Scan for the cell matching the given text and deliver its [X, Y] coordinate at center. 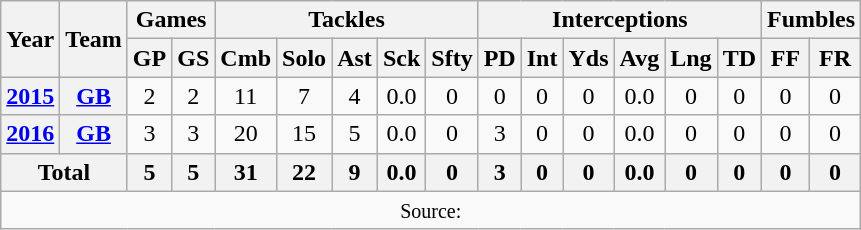
Games [170, 20]
7 [304, 96]
Sfty [452, 58]
FR [834, 58]
GP [149, 58]
Source: [431, 210]
15 [304, 134]
2016 [30, 134]
FF [786, 58]
31 [246, 172]
TD [739, 58]
9 [355, 172]
Total [64, 172]
PD [500, 58]
Sck [401, 58]
Year [30, 39]
11 [246, 96]
4 [355, 96]
Lng [691, 58]
22 [304, 172]
Cmb [246, 58]
Tackles [346, 20]
Yds [588, 58]
Avg [640, 58]
GS [194, 58]
20 [246, 134]
2015 [30, 96]
Fumbles [812, 20]
Team [94, 39]
Solo [304, 58]
Interceptions [620, 20]
Int [542, 58]
Ast [355, 58]
